For the text-containing cell, return its midpoint in [x, y] coordinate format. 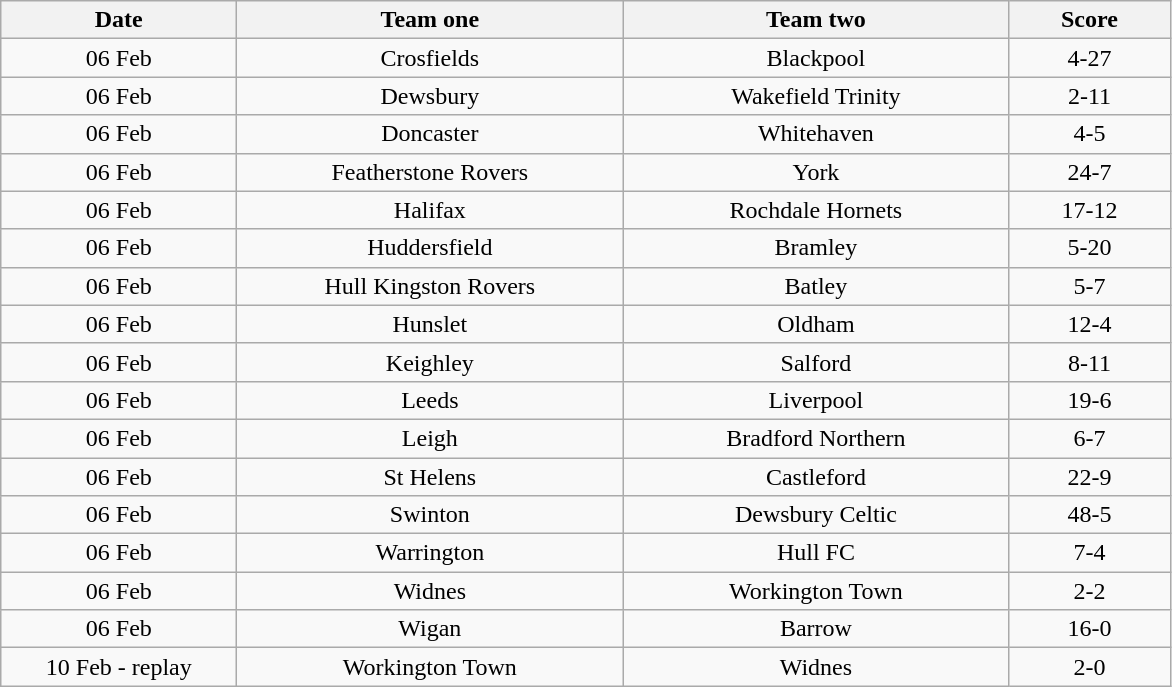
Whitehaven [816, 134]
17-12 [1090, 210]
5-20 [1090, 248]
8-11 [1090, 362]
6-7 [1090, 438]
10 Feb - replay [119, 667]
Team two [816, 20]
48-5 [1090, 515]
Rochdale Hornets [816, 210]
Leeds [430, 400]
2-11 [1090, 96]
2-2 [1090, 591]
Hull FC [816, 553]
4-27 [1090, 58]
Score [1090, 20]
5-7 [1090, 286]
19-6 [1090, 400]
Keighley [430, 362]
Castleford [816, 477]
Team one [430, 20]
Blackpool [816, 58]
2-0 [1090, 667]
Crosfields [430, 58]
Hunslet [430, 324]
7-4 [1090, 553]
Wigan [430, 629]
Date [119, 20]
Bramley [816, 248]
Doncaster [430, 134]
Dewsbury Celtic [816, 515]
24-7 [1090, 172]
Liverpool [816, 400]
Oldham [816, 324]
Salford [816, 362]
Bradford Northern [816, 438]
York [816, 172]
12-4 [1090, 324]
Huddersfield [430, 248]
22-9 [1090, 477]
Barrow [816, 629]
Wakefield Trinity [816, 96]
St Helens [430, 477]
Leigh [430, 438]
Swinton [430, 515]
Warrington [430, 553]
4-5 [1090, 134]
Dewsbury [430, 96]
16-0 [1090, 629]
Featherstone Rovers [430, 172]
Batley [816, 286]
Hull Kingston Rovers [430, 286]
Halifax [430, 210]
